Find where the given text appears and provide that cell's center as [x, y] coordinate. 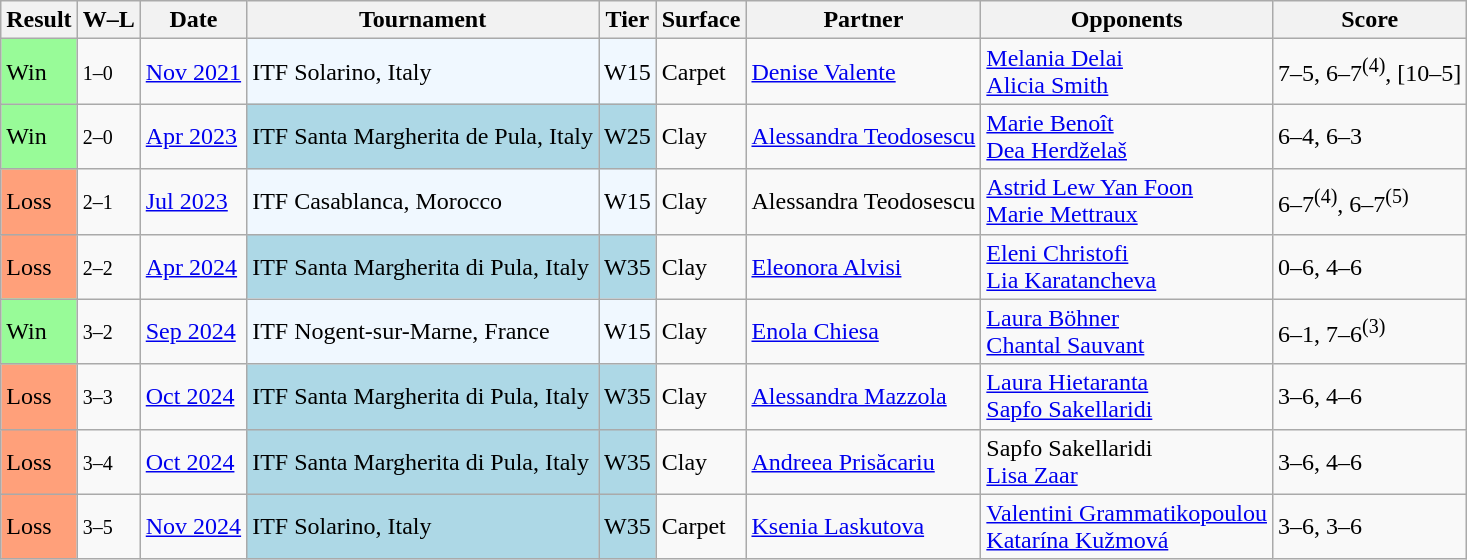
Date [193, 20]
Enola Chiesa [864, 332]
Denise Valente [864, 72]
Laura Böhner Chantal Sauvant [1127, 332]
2–0 [108, 136]
Surface [701, 20]
Ksenia Laskutova [864, 526]
6–1, 7–6(3) [1370, 332]
Score [1370, 20]
1–0 [108, 72]
Apr 2023 [193, 136]
Tier [627, 20]
W–L [108, 20]
3–3 [108, 396]
Sapfo Sakellaridi Lisa Zaar [1127, 462]
6–4, 6–3 [1370, 136]
Partner [864, 20]
2–2 [108, 266]
6–7(4), 6–7(5) [1370, 202]
0–6, 4–6 [1370, 266]
Melania Delai Alicia Smith [1127, 72]
Eleonora Alvisi [864, 266]
Valentini Grammatikopoulou Katarína Kužmová [1127, 526]
3–5 [108, 526]
3–2 [108, 332]
W25 [627, 136]
Marie Benoît Dea Herdželaš [1127, 136]
Andreea Prisăcariu [864, 462]
Alessandra Mazzola [864, 396]
ITF Nogent-sur-Marne, France [423, 332]
ITF Casablanca, Morocco [423, 202]
7–5, 6–7(4), [10–5] [1370, 72]
ITF Santa Margherita de Pula, Italy [423, 136]
Astrid Lew Yan Foon Marie Mettraux [1127, 202]
Opponents [1127, 20]
2–1 [108, 202]
Laura Hietaranta Sapfo Sakellaridi [1127, 396]
Eleni Christofi Lia Karatancheva [1127, 266]
3–6, 3–6 [1370, 526]
Apr 2024 [193, 266]
Result [39, 20]
Sep 2024 [193, 332]
Nov 2021 [193, 72]
Tournament [423, 20]
3–4 [108, 462]
Nov 2024 [193, 526]
Jul 2023 [193, 202]
